Return (x, y) of the center of cell containing provided text 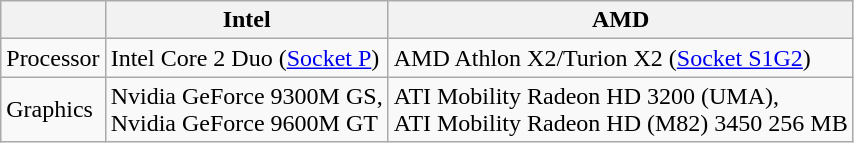
AMD (620, 20)
ATI Mobility Radeon HD 3200 (UMA),ATI Mobility Radeon HD (M82) 3450 256 MB (620, 110)
Intel Core 2 Duo (Socket P) (246, 58)
AMD Athlon X2/Turion X2 (Socket S1G2) (620, 58)
Nvidia GeForce 9300M GS,Nvidia GeForce 9600M GT (246, 110)
Intel (246, 20)
Processor (53, 58)
Graphics (53, 110)
